Pinpoint the cell where the given text exists, returning its (x, y) midpoint coordinate. 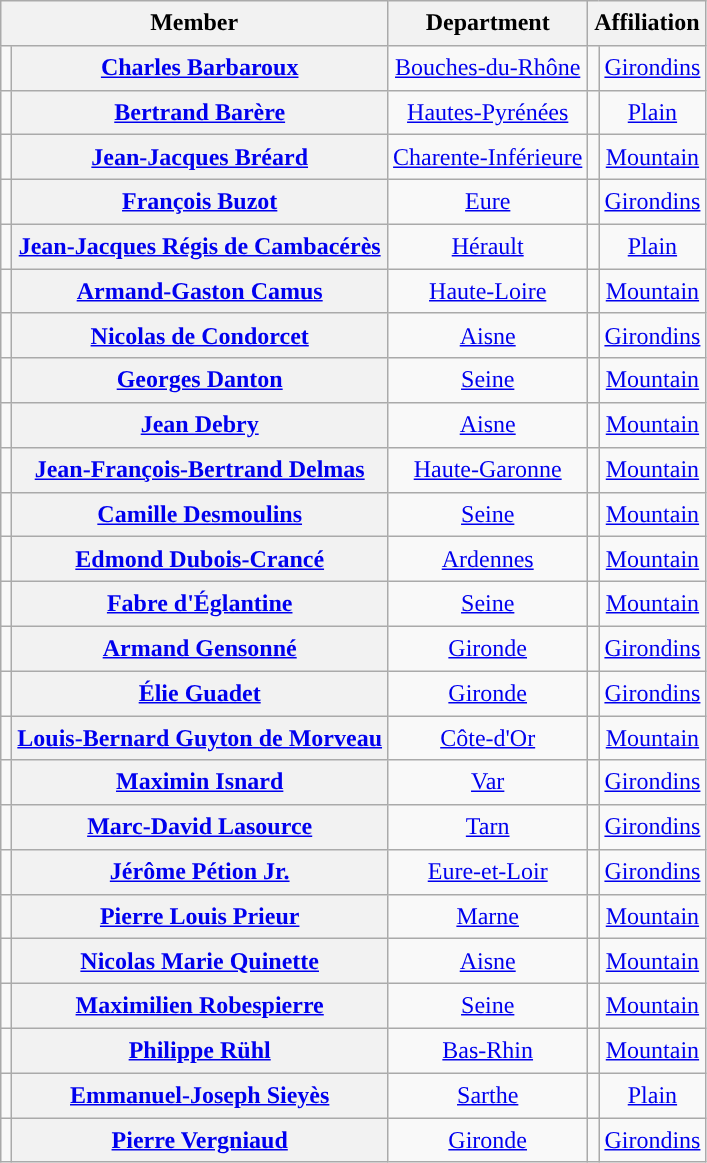
Bas-Rhin (488, 1050)
Louis-Bernard Guyton de Morveau (200, 738)
Ardennes (488, 560)
Maximin Isnard (200, 782)
Tarn (488, 828)
Marc-David Lasource (200, 828)
Hautes-Pyrénées (488, 112)
Jean-Jacques Régis de Cambacérès (200, 246)
Affiliation (647, 24)
Armand-Gaston Camus (200, 292)
Edmond Dubois-Crancé (200, 560)
Department (488, 24)
Fabre d'Églantine (200, 604)
Emmanuel-Joseph Sieyès (200, 1096)
Bouches-du-Rhône (488, 68)
Var (488, 782)
Pierre Vergniaud (200, 1140)
Élie Guadet (200, 694)
Maximilien Robespierre (200, 1006)
Charente-Inférieure (488, 158)
Marne (488, 916)
François Buzot (200, 202)
Jean-Jacques Bréard (200, 158)
Jérôme Pétion Jr. (200, 872)
Eure (488, 202)
Côte-d'Or (488, 738)
Haute-Loire (488, 292)
Nicolas Marie Quinette (200, 962)
Jean Debry (200, 426)
Philippe Rühl (200, 1050)
Camille Desmoulins (200, 514)
Bertrand Barère (200, 112)
Hérault (488, 246)
Armand Gensonné (200, 648)
Georges Danton (200, 380)
Member (194, 24)
Haute-Garonne (488, 470)
Charles Barbaroux (200, 68)
Nicolas de Condorcet (200, 336)
Sarthe (488, 1096)
Pierre Louis Prieur (200, 916)
Eure-et-Loir (488, 872)
Jean-François-Bertrand Delmas (200, 470)
